From the cell containing the given text, extract its center point as [x, y] coordinate. 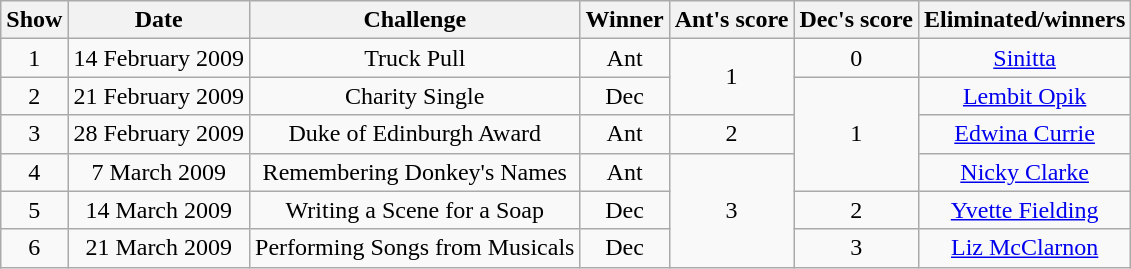
Winner [624, 20]
Date [159, 20]
Charity Single [415, 96]
Dec's score [856, 20]
Show [34, 20]
21 February 2009 [159, 96]
Lembit Opik [1024, 96]
Liz McClarnon [1024, 248]
Duke of Edinburgh Award [415, 134]
Ant's score [732, 20]
0 [856, 58]
28 February 2009 [159, 134]
Truck Pull [415, 58]
Challenge [415, 20]
Edwina Currie [1024, 134]
Performing Songs from Musicals [415, 248]
5 [34, 210]
Nicky Clarke [1024, 172]
Eliminated/winners [1024, 20]
Remembering Donkey's Names [415, 172]
14 February 2009 [159, 58]
Sinitta [1024, 58]
4 [34, 172]
14 March 2009 [159, 210]
7 March 2009 [159, 172]
Writing a Scene for a Soap [415, 210]
21 March 2009 [159, 248]
6 [34, 248]
Yvette Fielding [1024, 210]
